Return [x, y] of the center of cell containing provided text 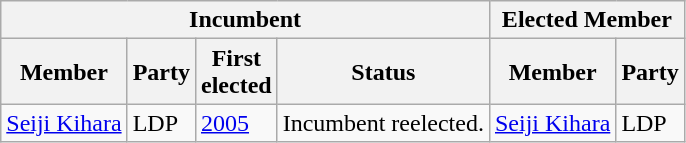
Incumbent reelected. [383, 123]
Incumbent [246, 20]
2005 [236, 123]
Firstelected [236, 72]
Elected Member [586, 20]
Status [383, 72]
